Return the [X, Y] coordinate for the center point of the cell that contains the specified text.  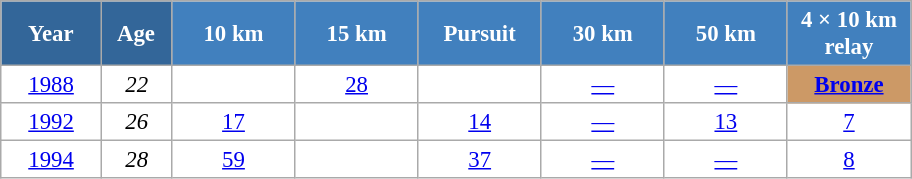
13 [726, 122]
Age [136, 34]
10 km [234, 34]
1992 [52, 122]
15 km [356, 34]
17 [234, 122]
26 [136, 122]
30 km [602, 34]
22 [136, 85]
7 [848, 122]
50 km [726, 34]
37 [480, 160]
1994 [52, 160]
8 [848, 160]
4 × 10 km relay [848, 34]
Bronze [848, 85]
Year [52, 34]
1988 [52, 85]
14 [480, 122]
59 [234, 160]
Pursuit [480, 34]
